From the cell containing the given text, extract its center point as (x, y) coordinate. 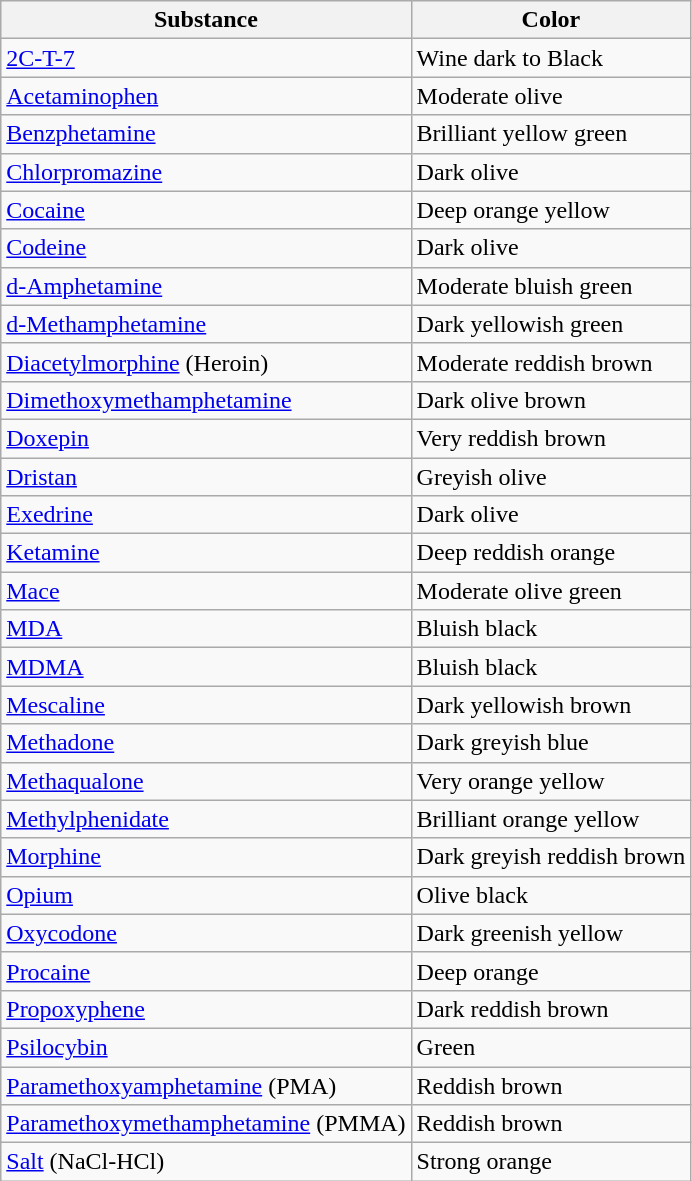
Dark olive brown (551, 400)
Very reddish brown (551, 438)
Paramethoxymethamphetamine (PMMA) (206, 1124)
2C-T-7 (206, 58)
MDMA (206, 667)
Benzphetamine (206, 134)
Brilliant orange yellow (551, 819)
Wine dark to Black (551, 58)
Green (551, 1047)
Methaqualone (206, 781)
Dark reddish brown (551, 1009)
Paramethoxyamphetamine (PMA) (206, 1085)
Exedrine (206, 515)
Moderate bluish green (551, 286)
Dark yellowish brown (551, 705)
d-Amphetamine (206, 286)
Dark greyish reddish brown (551, 857)
Strong orange (551, 1162)
Olive black (551, 895)
Ketamine (206, 553)
Mescaline (206, 705)
Diacetylmorphine (Heroin) (206, 362)
Methadone (206, 743)
Methylphenidate (206, 819)
Moderate olive green (551, 591)
Very orange yellow (551, 781)
Moderate olive (551, 96)
Psilocybin (206, 1047)
Doxepin (206, 438)
MDA (206, 629)
Chlorpromazine (206, 172)
Salt (NaCl-HCl) (206, 1162)
Dark greyish blue (551, 743)
Procaine (206, 971)
Substance (206, 20)
Dark yellowish green (551, 324)
Codeine (206, 248)
Morphine (206, 857)
Mace (206, 591)
d-Methamphetamine (206, 324)
Deep orange (551, 971)
Oxycodone (206, 933)
Opium (206, 895)
Greyish olive (551, 477)
Dristan (206, 477)
Dark greenish yellow (551, 933)
Deep orange yellow (551, 210)
Acetaminophen (206, 96)
Color (551, 20)
Cocaine (206, 210)
Moderate reddish brown (551, 362)
Brilliant yellow green (551, 134)
Deep reddish orange (551, 553)
Propoxyphene (206, 1009)
Dimethoxymethamphetamine (206, 400)
